Capture the cell that displays the provided text and extract its (x, y) central coordinate. 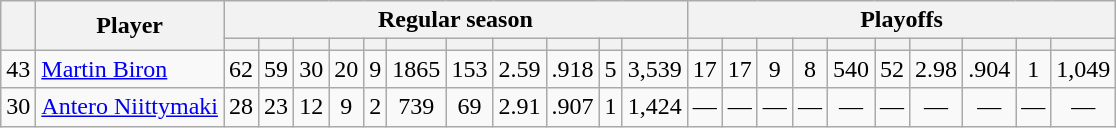
Player (130, 26)
28 (242, 107)
2.59 (520, 69)
.904 (990, 69)
43 (18, 69)
5 (610, 69)
1,049 (1084, 69)
1,424 (654, 107)
2.98 (936, 69)
69 (470, 107)
Playoffs (902, 20)
2.91 (520, 107)
540 (850, 69)
12 (312, 107)
739 (416, 107)
8 (810, 69)
Martin Biron (130, 69)
2 (376, 107)
59 (276, 69)
1865 (416, 69)
Antero Niittymaki (130, 107)
.918 (572, 69)
52 (892, 69)
62 (242, 69)
3,539 (654, 69)
20 (346, 69)
153 (470, 69)
23 (276, 107)
.907 (572, 107)
Regular season (456, 20)
